Return (x, y) of the center of cell containing provided text 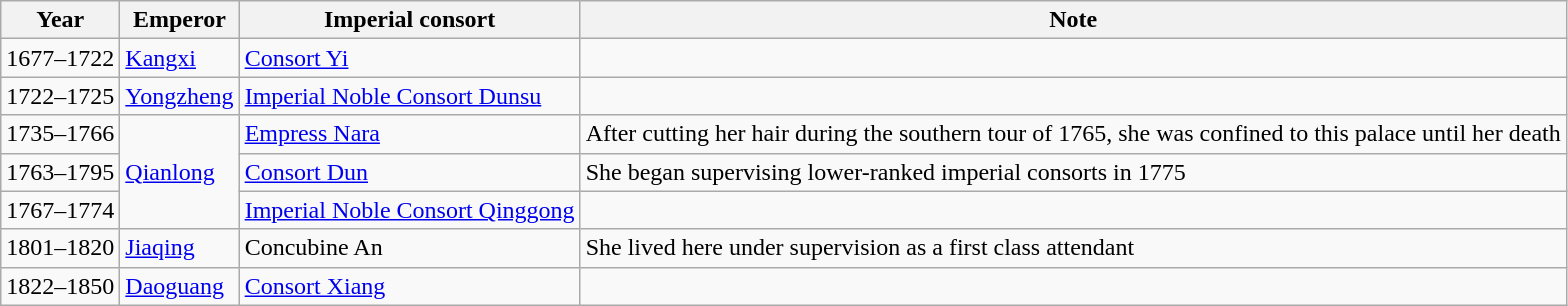
Jiaqing (180, 248)
Emperor (180, 20)
Daoguang (180, 286)
1822–1850 (60, 286)
After cutting her hair during the southern tour of 1765, she was confined to this palace until her death (1073, 134)
1677–1722 (60, 58)
1722–1725 (60, 96)
Note (1073, 20)
1763–1795 (60, 172)
Empress Nara (410, 134)
1735–1766 (60, 134)
Kangxi (180, 58)
Imperial consort (410, 20)
Yongzheng (180, 96)
Imperial Noble Consort Dunsu (410, 96)
Qianlong (180, 172)
Consort Dun (410, 172)
Concubine An (410, 248)
She began supervising lower-ranked imperial consorts in 1775 (1073, 172)
Consort Xiang (410, 286)
Imperial Noble Consort Qinggong (410, 210)
1767–1774 (60, 210)
1801–1820 (60, 248)
Year (60, 20)
Consort Yi (410, 58)
She lived here under supervision as a first class attendant (1073, 248)
